Extract the [x, y] coordinate from the center of the cell holding the provided text.  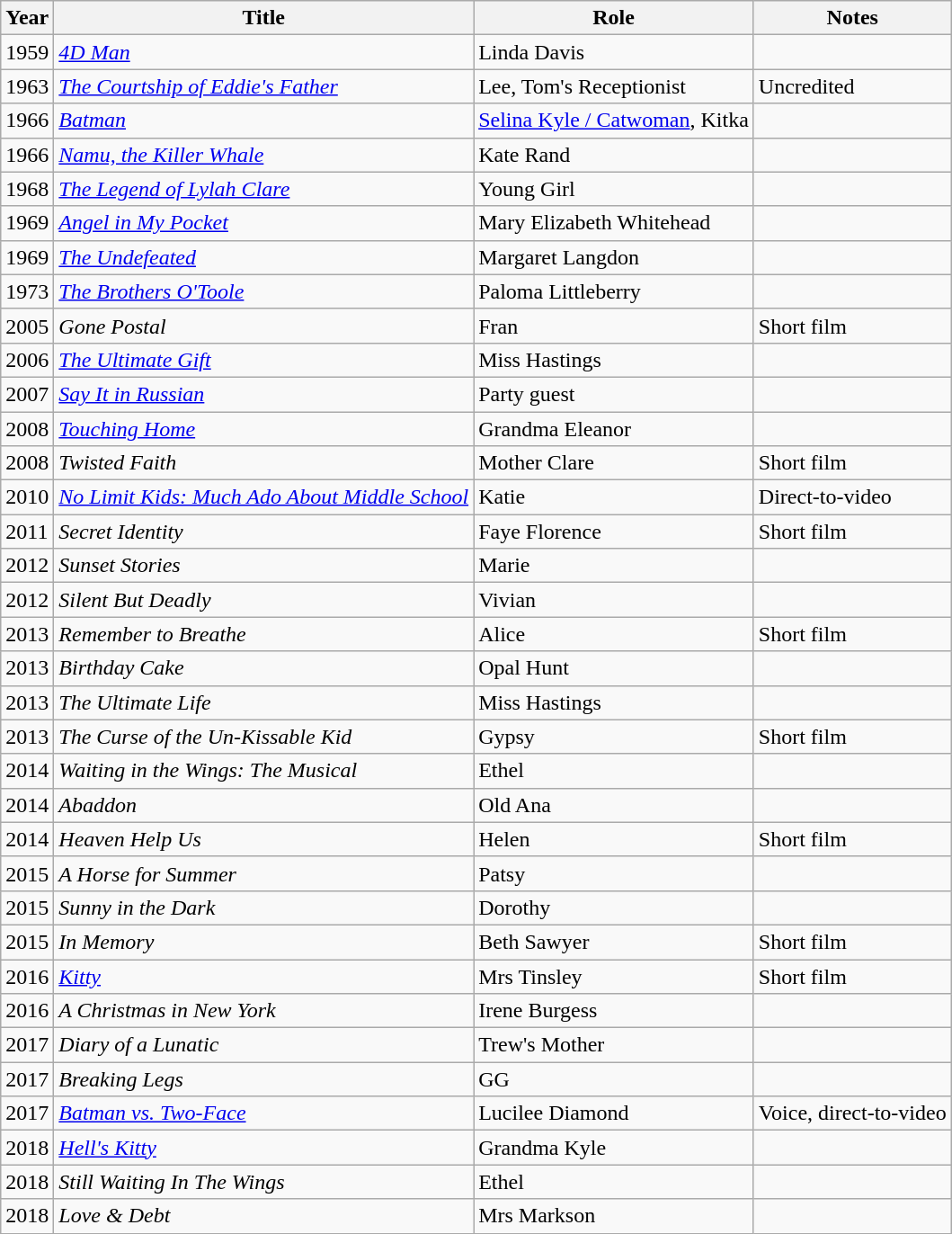
Diary of a Lunatic [264, 1045]
2006 [27, 360]
Role [614, 18]
Marie [614, 566]
Lucilee Diamond [614, 1113]
1959 [27, 52]
Helen [614, 839]
Voice, direct-to-video [852, 1113]
2005 [27, 326]
Selina Kyle / Catwoman, Kitka [614, 121]
Mother Clare [614, 463]
Fran [614, 326]
Twisted Faith [264, 463]
The Ultimate Gift [264, 360]
2011 [27, 532]
Alice [614, 634]
Birthday Cake [264, 668]
No Limit Kids: Much Ado About Middle School [264, 497]
Linda Davis [614, 52]
The Courtship of Eddie's Father [264, 86]
GG [614, 1079]
Uncredited [852, 86]
Notes [852, 18]
Margaret Langdon [614, 257]
Heaven Help Us [264, 839]
1963 [27, 86]
Love & Debt [264, 1216]
Mrs Markson [614, 1216]
Party guest [614, 394]
Batman vs. Two-Face [264, 1113]
Opal Hunt [614, 668]
Remember to Breathe [264, 634]
Breaking Legs [264, 1079]
Patsy [614, 873]
Katie [614, 497]
Angel in My Pocket [264, 223]
The Ultimate Life [264, 702]
Abaddon [264, 805]
Namu, the Killer Whale [264, 155]
The Brothers O'Toole [264, 291]
Grandma Eleanor [614, 429]
Waiting in the Wings: The Musical [264, 771]
Lee, Tom's Receptionist [614, 86]
In Memory [264, 942]
Touching Home [264, 429]
2010 [27, 497]
Old Ana [614, 805]
Trew's Mother [614, 1045]
A Christmas in New York [264, 1011]
Beth Sawyer [614, 942]
A Horse for Summer [264, 873]
Kitty [264, 976]
4D Man [264, 52]
Title [264, 18]
The Legend of Lylah Clare [264, 189]
Kate Rand [614, 155]
Sunset Stories [264, 566]
Grandma Kyle [614, 1148]
The Undefeated [264, 257]
Paloma Littleberry [614, 291]
Direct-to-video [852, 497]
Faye Florence [614, 532]
1968 [27, 189]
Secret Identity [264, 532]
Dorothy [614, 908]
Young Girl [614, 189]
Vivian [614, 600]
Sunny in the Dark [264, 908]
Hell's Kitty [264, 1148]
Still Waiting In The Wings [264, 1182]
Mrs Tinsley [614, 976]
2007 [27, 394]
Say It in Russian [264, 394]
The Curse of the Un-Kissable Kid [264, 737]
Mary Elizabeth Whitehead [614, 223]
Batman [264, 121]
Gone Postal [264, 326]
1973 [27, 291]
Gypsy [614, 737]
Year [27, 18]
Irene Burgess [614, 1011]
Silent But Deadly [264, 600]
